Capture the cell that displays the provided text and extract its [X, Y] central coordinate. 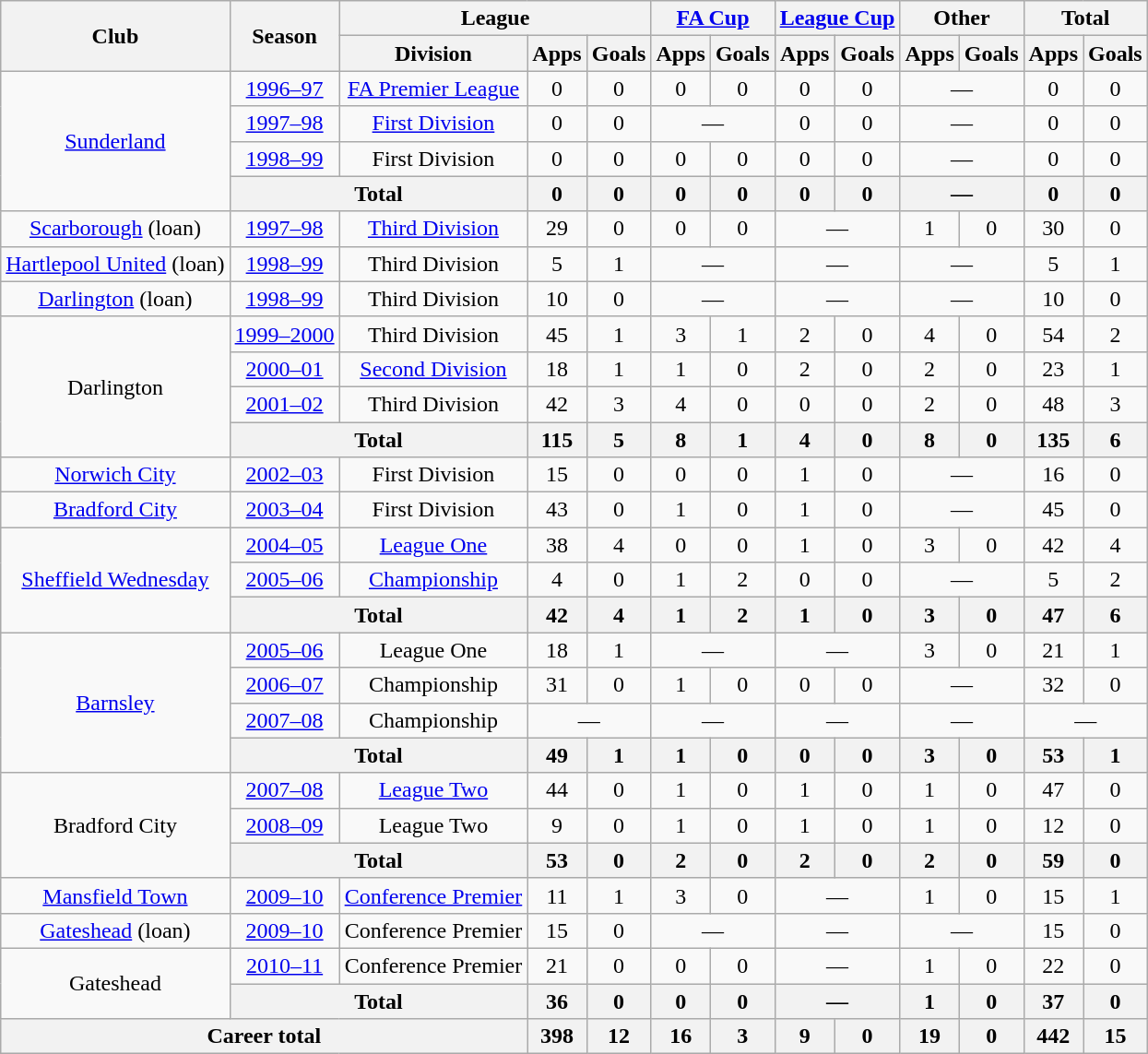
Hartlepool United (loan) [115, 264]
135 [1053, 440]
2004–05 [284, 545]
Darlington [115, 386]
37 [1053, 1001]
Career total [264, 1036]
31 [557, 685]
Season [284, 36]
Scarborough (loan) [115, 229]
2010–11 [284, 965]
Darlington (loan) [115, 299]
54 [1053, 334]
2008–09 [284, 825]
Barnsley [115, 703]
29 [557, 229]
FA Cup [713, 18]
Other [962, 18]
2000–01 [284, 369]
49 [557, 755]
2002–03 [284, 475]
League [495, 18]
23 [1053, 369]
442 [1053, 1036]
32 [1053, 685]
Division [433, 53]
Second Division [433, 369]
Norwich City [115, 475]
Sheffield Wednesday [115, 580]
1999–2000 [284, 334]
22 [1053, 965]
59 [1053, 860]
Club [115, 36]
398 [557, 1036]
36 [557, 1001]
2003–04 [284, 510]
19 [929, 1036]
Sunderland [115, 141]
1996–97 [284, 89]
11 [557, 895]
43 [557, 510]
30 [1053, 229]
2001–02 [284, 404]
Mansfield Town [115, 895]
FA Premier League [433, 89]
48 [1053, 404]
38 [557, 545]
Gateshead [115, 983]
115 [557, 440]
44 [557, 790]
Gateshead (loan) [115, 930]
2006–07 [284, 685]
League Cup [837, 18]
